Capture the cell that displays the provided text and extract its (x, y) central coordinate. 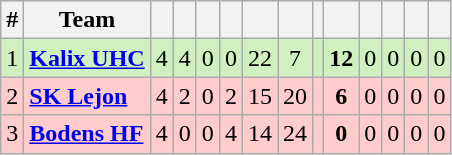
SK Lejon (87, 96)
Team (87, 20)
20 (296, 96)
6 (342, 96)
3 (12, 134)
15 (260, 96)
# (12, 20)
1 (12, 58)
Bodens HF (87, 134)
12 (342, 58)
24 (296, 134)
14 (260, 134)
7 (296, 58)
Kalix UHC (87, 58)
22 (260, 58)
